For the text-containing cell, return its midpoint in (X, Y) coordinate format. 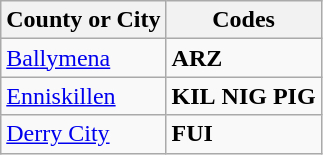
Ballymena (84, 58)
Enniskillen (84, 96)
FUI (244, 134)
County or City (84, 20)
Derry City (84, 134)
ARZ (244, 58)
Codes (244, 20)
KIL NIG PIG (244, 96)
